For the text-containing cell, return its midpoint in (X, Y) coordinate format. 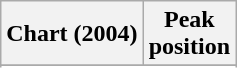
Chart (2004) (72, 34)
Peakposition (189, 34)
